Return the (X, Y) coordinate for the center point of the cell that contains the specified text.  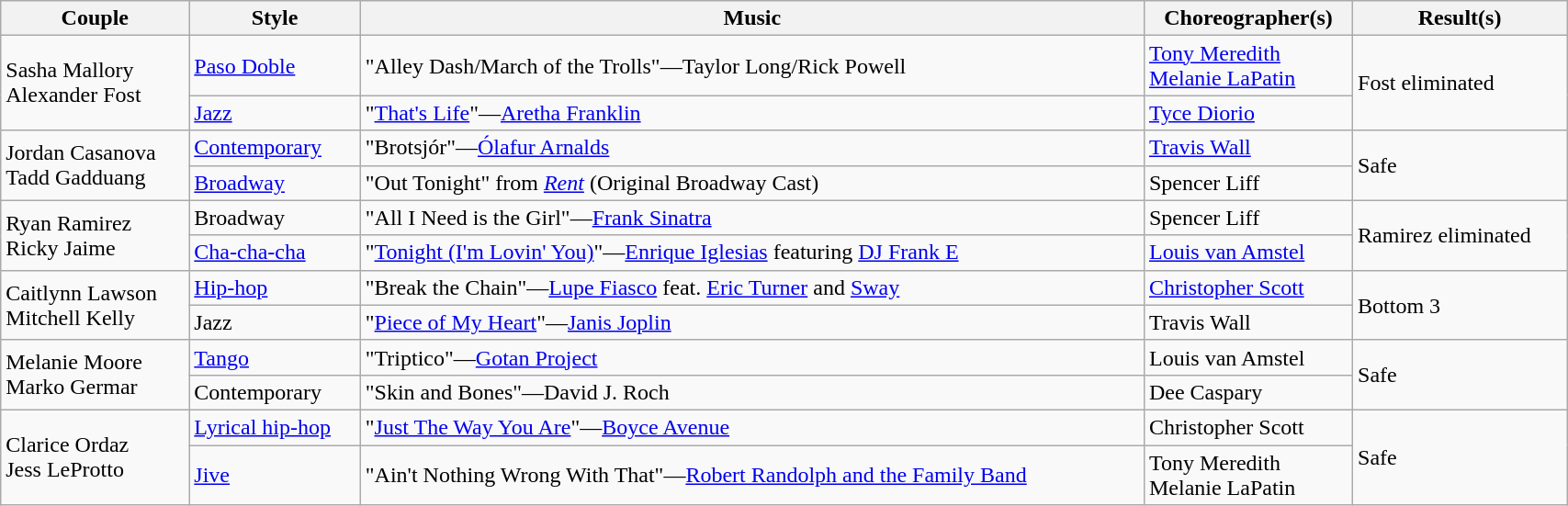
Ryan RamirezRicky Jaime (96, 235)
Lyrical hip-hop (275, 427)
"Ain't Nothing Wrong With That"—Robert Randolph and the Family Band (751, 474)
Style (275, 18)
Dee Caspary (1247, 392)
"Out Tonight" from Rent (Original Broadway Cast) (751, 183)
Bottom 3 (1461, 305)
Caitlynn LawsonMitchell Kelly (96, 305)
"Just The Way You Are"—Boyce Avenue (751, 427)
Couple (96, 18)
Tango (275, 357)
Hip-hop (275, 287)
Tyce Diorio (1247, 113)
"Triptico"—Gotan Project (751, 357)
Choreographer(s) (1247, 18)
"Alley Dash/March of the Trolls"—Taylor Long/Rick Powell (751, 66)
"Brotsjór"—Ólafur Arnalds (751, 148)
Paso Doble (275, 66)
Jive (275, 474)
Music (751, 18)
Cha-cha-cha (275, 253)
Fost eliminated (1461, 83)
"Tonight (I'm Lovin' You)"—Enrique Iglesias featuring DJ Frank E (751, 253)
Melanie MooreMarko Germar (96, 375)
Ramirez eliminated (1461, 235)
"Skin and Bones"—David J. Roch (751, 392)
"Break the Chain"—Lupe Fiasco feat. Eric Turner and Sway (751, 287)
"All I Need is the Girl"—Frank Sinatra (751, 218)
Result(s) (1461, 18)
"Piece of My Heart"—Janis Joplin (751, 322)
"That's Life"—Aretha Franklin (751, 113)
Clarice OrdazJess LeProtto (96, 457)
Jordan CasanovaTadd Gadduang (96, 165)
Sasha MalloryAlexander Fost (96, 83)
